Detect which cell encompasses the target text, then output its (X, Y) center coordinate. 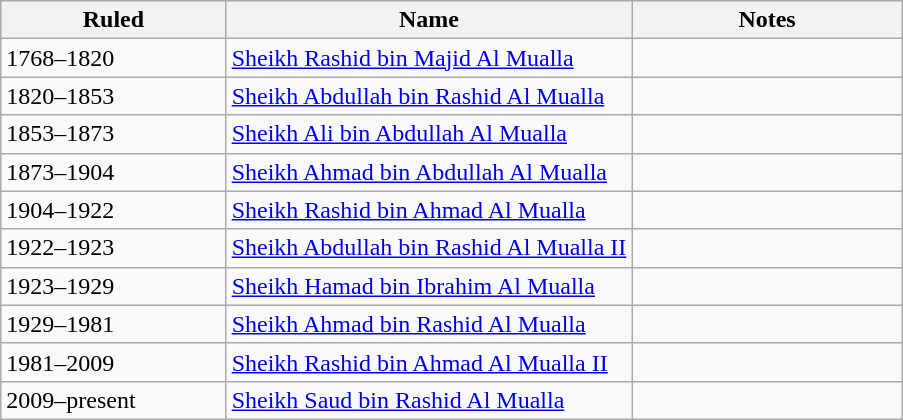
Sheikh Ahmad bin Abdullah Al Mualla (429, 172)
Sheikh Rashid bin Ahmad Al Mualla (429, 210)
Sheikh Hamad bin Ibrahim Al Mualla (429, 286)
Ruled (114, 20)
Sheikh Abdullah bin Rashid Al Mualla (429, 96)
Sheikh Saud bin Rashid Al Mualla (429, 400)
Sheikh Ahmad bin Rashid Al Mualla (429, 324)
1981–2009 (114, 362)
Notes (767, 20)
1923–1929 (114, 286)
1922–1923 (114, 248)
Sheikh Rashid bin Ahmad Al Mualla II (429, 362)
2009–present (114, 400)
Sheikh Abdullah bin Rashid Al Mualla II (429, 248)
Sheikh Ali bin Abdullah Al Mualla (429, 134)
1853–1873 (114, 134)
1820–1853 (114, 96)
Name (429, 20)
1768–1820 (114, 58)
Sheikh Rashid bin Majid Al Mualla (429, 58)
1904–1922 (114, 210)
1929–1981 (114, 324)
1873–1904 (114, 172)
